For the text-containing cell, return its midpoint in (x, y) coordinate format. 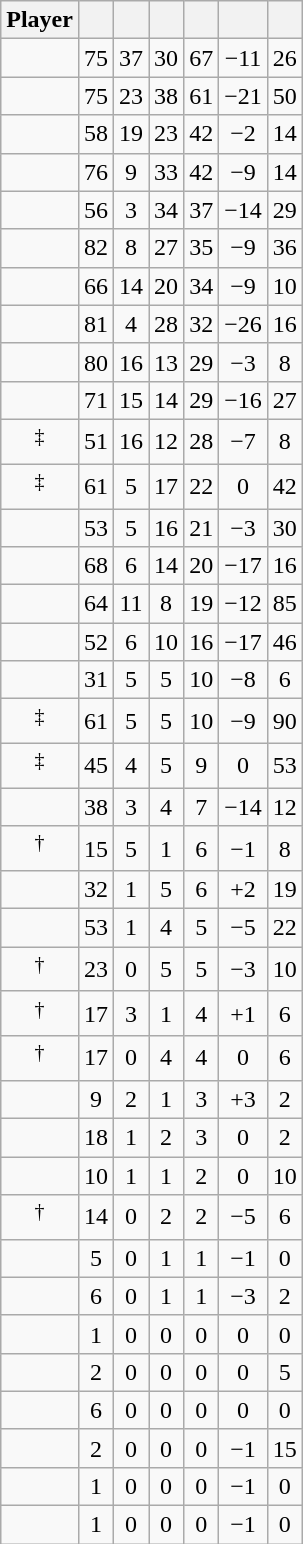
36 (284, 248)
−2 (244, 134)
76 (96, 172)
+3 (244, 1099)
71 (96, 400)
90 (284, 722)
+1 (244, 1014)
52 (96, 642)
31 (96, 680)
−11 (244, 58)
−8 (244, 680)
68 (96, 566)
18 (96, 1137)
67 (202, 58)
−7 (244, 442)
−12 (244, 604)
66 (96, 286)
11 (132, 604)
64 (96, 604)
81 (96, 324)
−21 (244, 96)
−16 (244, 400)
82 (96, 248)
58 (96, 134)
35 (202, 248)
+2 (244, 890)
26 (284, 58)
45 (96, 766)
33 (166, 172)
56 (96, 210)
−26 (244, 324)
7 (202, 807)
51 (96, 442)
21 (202, 528)
13 (166, 362)
Player (40, 20)
85 (284, 604)
46 (284, 642)
80 (96, 362)
50 (284, 96)
